Find where the given text appears and provide that cell's center as [X, Y] coordinate. 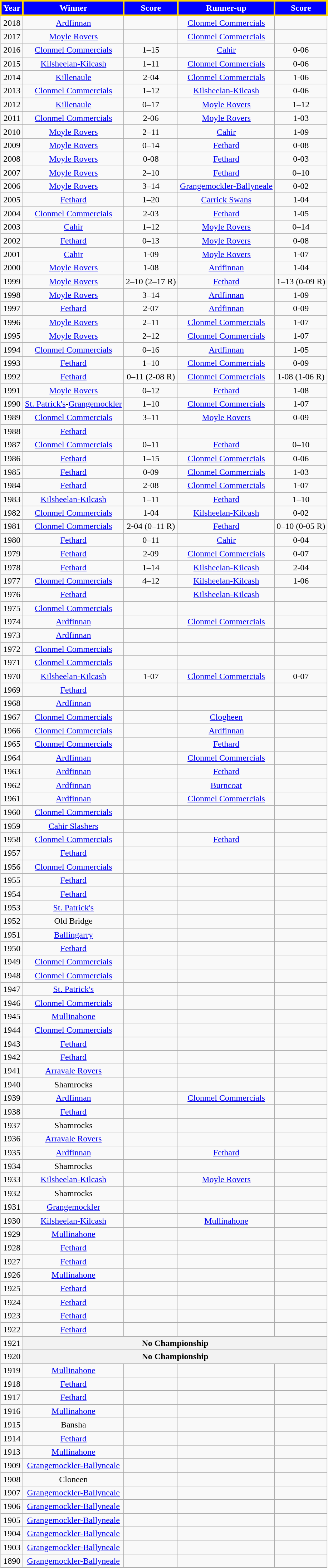
Carrick Swans [226, 200]
1924 [12, 1302]
2005 [12, 200]
1976 [12, 594]
1990 [12, 404]
1981 [12, 526]
2-07 [151, 309]
1936 [12, 1139]
2015 [12, 64]
1940 [12, 1085]
St. Patrick's-Grangemockler [73, 404]
1-08 (1-06 R) [301, 377]
1973 [12, 635]
1933 [12, 1180]
1934 [12, 1166]
1999 [12, 281]
1905 [12, 1520]
1968 [12, 703]
2001 [12, 254]
1948 [12, 975]
1929 [12, 1234]
1916 [12, 1411]
1949 [12, 962]
2011 [12, 118]
1914 [12, 1438]
2018 [12, 23]
2–12 [151, 336]
2000 [12, 268]
Burncoat [226, 785]
2-08 [151, 486]
1984 [12, 486]
1971 [12, 663]
0–13 [151, 241]
1974 [12, 622]
2017 [12, 36]
1955 [12, 880]
1978 [12, 567]
Clogheen [226, 717]
1980 [12, 540]
3–11 [151, 418]
2-09 [151, 554]
1963 [12, 771]
1958 [12, 840]
1943 [12, 1044]
1946 [12, 1003]
Old Bridge [73, 921]
1917 [12, 1397]
1906 [12, 1506]
1927 [12, 1261]
2006 [12, 186]
1907 [12, 1493]
0-03 [301, 159]
1942 [12, 1057]
1979 [12, 554]
Runner-up [226, 8]
1998 [12, 295]
1928 [12, 1248]
1983 [12, 499]
1992 [12, 377]
1970 [12, 676]
1908 [12, 1479]
2009 [12, 145]
1975 [12, 608]
1–13 (0-09 R) [301, 281]
2010 [12, 132]
1972 [12, 649]
1967 [12, 717]
2012 [12, 104]
1913 [12, 1452]
1991 [12, 390]
1960 [12, 812]
1925 [12, 1289]
1950 [12, 948]
1903 [12, 1547]
1952 [12, 921]
1947 [12, 989]
1909 [12, 1465]
1957 [12, 853]
1993 [12, 363]
1923 [12, 1316]
4–12 [151, 581]
1922 [12, 1329]
0-04 [301, 540]
1986 [12, 458]
1926 [12, 1275]
1969 [12, 690]
2–10 [151, 173]
Cloneen [73, 1479]
Year [12, 8]
1930 [12, 1220]
1982 [12, 513]
1–20 [151, 200]
1935 [12, 1152]
1938 [12, 1112]
0–12 [151, 390]
2008 [12, 159]
Grangemockler [73, 1207]
0–16 [151, 349]
2007 [12, 173]
1962 [12, 785]
0–11 (2-08 R) [151, 377]
0–10 (0-05 R) [301, 526]
Cahir Slashers [73, 826]
1988 [12, 431]
1951 [12, 935]
1890 [12, 1561]
2014 [12, 77]
1945 [12, 1016]
1941 [12, 1071]
1954 [12, 894]
0–17 [151, 104]
1918 [12, 1384]
Ballingarry [73, 935]
1959 [12, 826]
1997 [12, 309]
2002 [12, 241]
1919 [12, 1370]
1994 [12, 349]
1921 [12, 1343]
Winner [73, 8]
1932 [12, 1193]
2016 [12, 50]
2-04 (0–11 R) [151, 526]
1953 [12, 908]
1995 [12, 336]
1966 [12, 731]
1965 [12, 744]
2-03 [151, 213]
1961 [12, 798]
1977 [12, 581]
2–10 (2–17 R) [151, 281]
1956 [12, 867]
1987 [12, 445]
Bansha [73, 1425]
2-06 [151, 118]
1985 [12, 472]
1989 [12, 418]
1920 [12, 1357]
1937 [12, 1125]
1–14 [151, 567]
1996 [12, 322]
1904 [12, 1534]
2013 [12, 91]
1964 [12, 758]
2004 [12, 213]
1944 [12, 1030]
1939 [12, 1098]
1915 [12, 1425]
2003 [12, 227]
1931 [12, 1207]
